From the cell containing the given text, extract its center point as [x, y] coordinate. 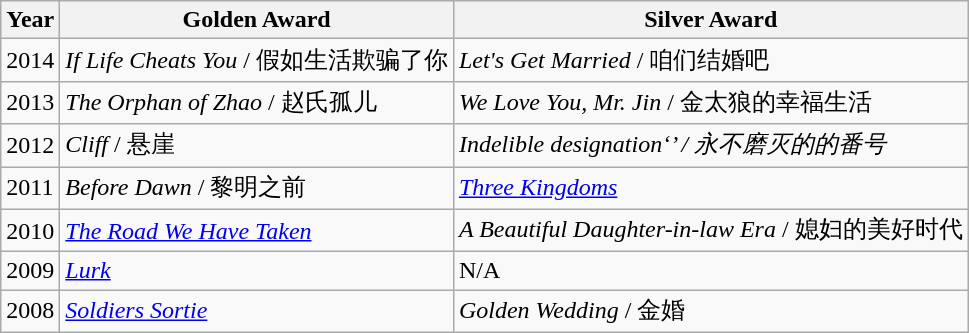
Golden Award [257, 20]
We Love You, Mr. Jin / 金太狼的幸福生活 [710, 102]
2008 [30, 312]
Let's Get Married / 咱们结婚吧 [710, 60]
N/A [710, 271]
Year [30, 20]
Indelible designation‘’ / 永不磨灭的的番号 [710, 146]
2012 [30, 146]
Soldiers Sortie [257, 312]
Lurk [257, 271]
Golden Wedding / 金婚 [710, 312]
The Road We Have Taken [257, 230]
2011 [30, 188]
Before Dawn / 黎明之前 [257, 188]
If Life Cheats You / 假如生活欺骗了你 [257, 60]
2010 [30, 230]
Three Kingdoms [710, 188]
2009 [30, 271]
2014 [30, 60]
Silver Award [710, 20]
A Beautiful Daughter-in-law Era / 媳妇的美好时代 [710, 230]
Cliff / 悬崖 [257, 146]
The Orphan of Zhao / 赵氏孤儿 [257, 102]
2013 [30, 102]
